Return (X, Y) of the center of cell containing provided text 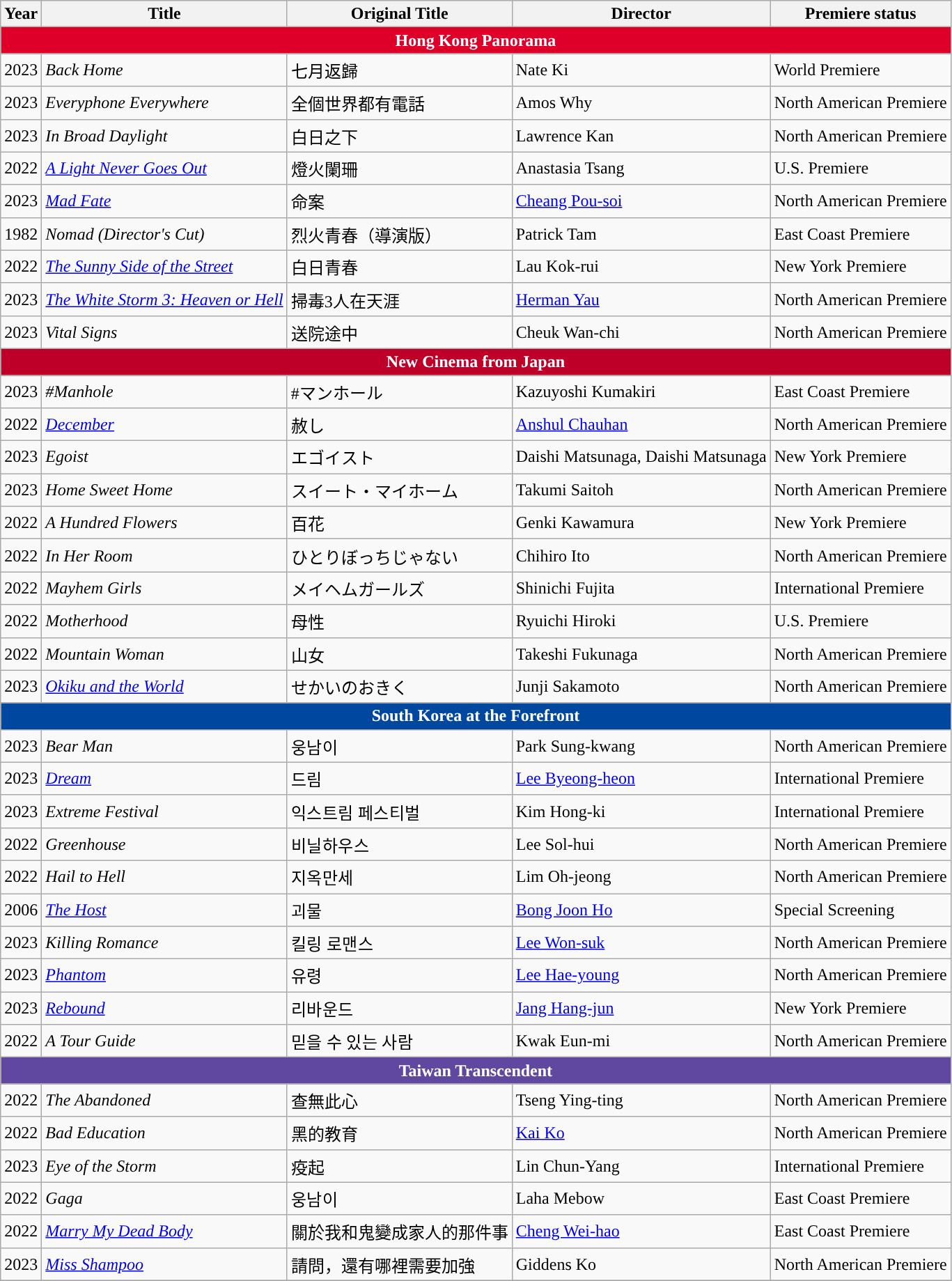
Lee Sol-hui (641, 844)
A Tour Guide (164, 1041)
スイート・マイホーム (400, 490)
비닐하우스 (400, 844)
百花 (400, 522)
Takeshi Fukunaga (641, 653)
Okiku and the World (164, 687)
In Broad Daylight (164, 135)
지옥만세 (400, 876)
Lin Chun-Yang (641, 1166)
괴물 (400, 910)
Lee Byeong-heon (641, 779)
Rebound (164, 1009)
유령 (400, 975)
Takumi Saitoh (641, 490)
The White Storm 3: Heaven or Hell (164, 300)
Gaga (164, 1198)
Mountain Woman (164, 653)
Kazuyoshi Kumakiri (641, 391)
Everyphone Everywhere (164, 103)
Herman Yau (641, 300)
Kwak Eun-mi (641, 1041)
Motherhood (164, 621)
母性 (400, 621)
Year (21, 14)
Nate Ki (641, 70)
Amos Why (641, 103)
烈火青春（導演版） (400, 234)
Director (641, 14)
Junji Sakamoto (641, 687)
エゴイスト (400, 457)
Back Home (164, 70)
Title (164, 14)
Bong Joon Ho (641, 910)
Daishi Matsunaga, Daishi Matsunaga (641, 457)
Original Title (400, 14)
查無此心 (400, 1101)
Nomad (Director's Cut) (164, 234)
South Korea at the Forefront (476, 716)
Laha Mebow (641, 1198)
The Host (164, 910)
2006 (21, 910)
#Manhole (164, 391)
Dream (164, 779)
리바운드 (400, 1009)
Bad Education (164, 1133)
全個世界都有電話 (400, 103)
Kim Hong-ki (641, 811)
Egoist (164, 457)
Patrick Tam (641, 234)
The Sunny Side of the Street (164, 266)
믿을 수 있는 사람 (400, 1041)
Lee Won-suk (641, 943)
Taiwan Transcendent (476, 1071)
白日之下 (400, 135)
In Her Room (164, 556)
命案 (400, 201)
Park Sung-kwang (641, 745)
掃毒3人在天涯 (400, 300)
Hong Kong Panorama (476, 40)
Cheuk Wan-chi (641, 332)
Hail to Hell (164, 876)
Bear Man (164, 745)
メイヘムガールズ (400, 588)
Cheng Wei-hao (641, 1232)
請問，還有哪裡需要加強 (400, 1264)
Jang Hang-jun (641, 1009)
Genki Kawamura (641, 522)
드림 (400, 779)
#マンホール (400, 391)
Anastasia Tsang (641, 169)
Special Screening (861, 910)
關於我和鬼變成家人的那件事 (400, 1232)
Marry My Dead Body (164, 1232)
赦し (400, 425)
Lau Kok-rui (641, 266)
Extreme Festival (164, 811)
Mad Fate (164, 201)
ひとりぼっちじゃない (400, 556)
Miss Shampoo (164, 1264)
Mayhem Girls (164, 588)
A Light Never Goes Out (164, 169)
Vital Signs (164, 332)
白日青春 (400, 266)
Killing Romance (164, 943)
익스트림 페스티벌 (400, 811)
Phantom (164, 975)
山女 (400, 653)
Lim Oh-jeong (641, 876)
せかいのおきく (400, 687)
黑的教育 (400, 1133)
Ryuichi Hiroki (641, 621)
Lee Hae-young (641, 975)
World Premiere (861, 70)
燈火闌珊 (400, 169)
Cheang Pou-soi (641, 201)
Shinichi Fujita (641, 588)
1982 (21, 234)
疫起 (400, 1166)
킬링 로맨스 (400, 943)
Home Sweet Home (164, 490)
七月返歸 (400, 70)
A Hundred Flowers (164, 522)
The Abandoned (164, 1101)
Giddens Ko (641, 1264)
Premiere status (861, 14)
Eye of the Storm (164, 1166)
Greenhouse (164, 844)
送院途中 (400, 332)
Chihiro Ito (641, 556)
Anshul Chauhan (641, 425)
Tseng Ying-ting (641, 1101)
December (164, 425)
Lawrence Kan (641, 135)
New Cinema from Japan (476, 362)
Kai Ko (641, 1133)
